Provide the (x, y) coordinate of the cell's center where the given text is located.  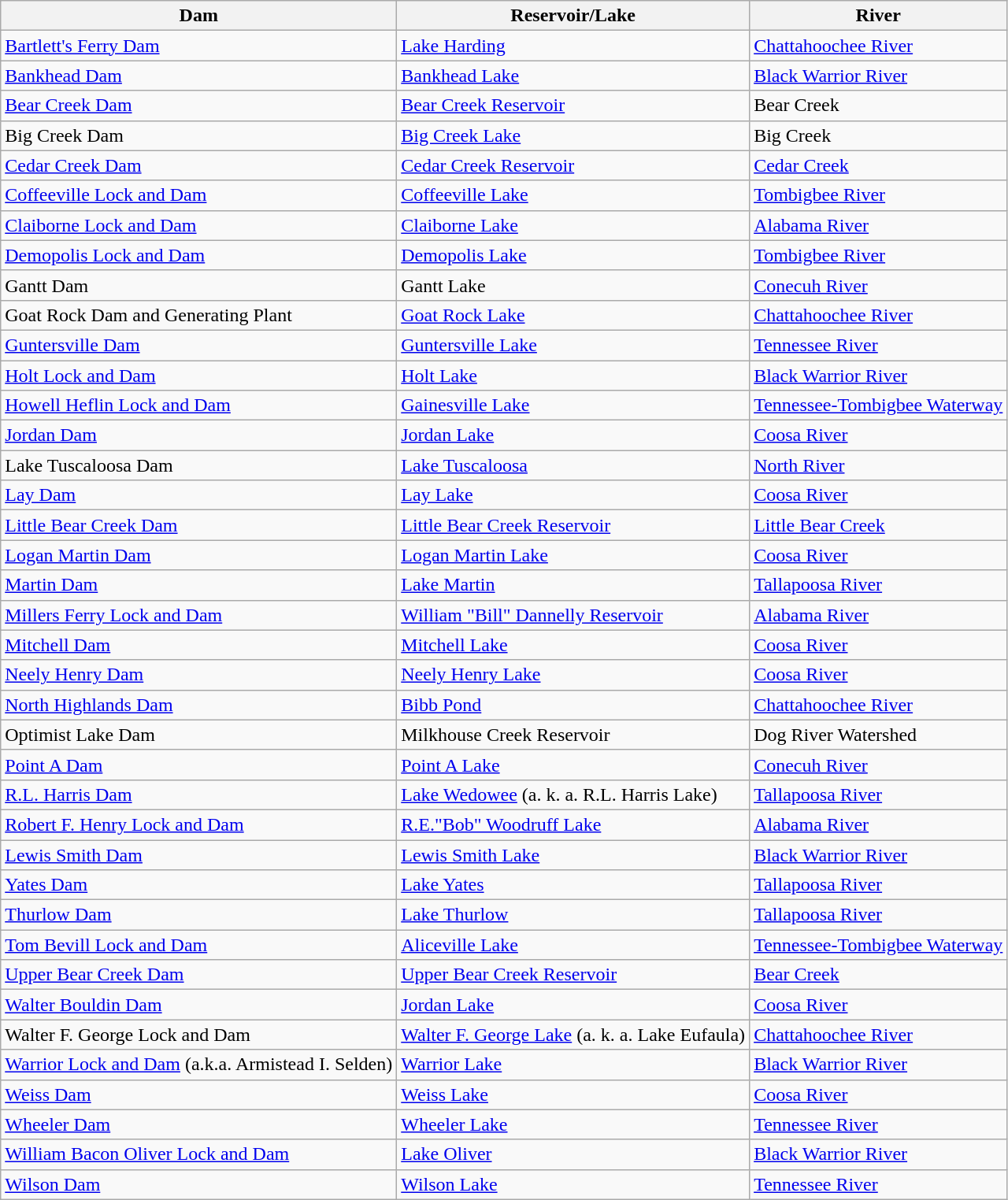
Walter Bouldin Dam (198, 1005)
Yates Dam (198, 885)
Upper Bear Creek Reservoir (573, 975)
Cedar Creek Dam (198, 165)
Wheeler Lake (573, 1124)
Optimist Lake Dam (198, 735)
Lake Yates (573, 885)
Upper Bear Creek Dam (198, 975)
Lake Thurlow (573, 915)
Walter F. George Lock and Dam (198, 1035)
Neely Henry Dam (198, 675)
River (879, 16)
Little Bear Creek (879, 525)
Bear Creek Reservoir (573, 106)
Guntersville Lake (573, 345)
Howell Heflin Lock and Dam (198, 406)
Warrior Lock and Dam (a.k.a. Armistead I. Selden) (198, 1065)
Neely Henry Lake (573, 675)
North Highlands Dam (198, 705)
Thurlow Dam (198, 915)
Coffeeville Lake (573, 195)
Wheeler Dam (198, 1124)
Logan Martin Dam (198, 555)
Weiss Dam (198, 1094)
Holt Lake (573, 376)
Big Creek Dam (198, 135)
Coffeeville Lock and Dam (198, 195)
Gantt Lake (573, 285)
R.L. Harris Dam (198, 794)
Little Bear Creek Dam (198, 525)
Demopolis Lock and Dam (198, 255)
Millers Ferry Lock and Dam (198, 615)
Gainesville Lake (573, 406)
Gantt Dam (198, 285)
Reservoir/Lake (573, 16)
Walter F. George Lake (a. k. a. Lake Eufaula) (573, 1035)
Goat Rock Dam and Generating Plant (198, 315)
Lay Dam (198, 495)
Big Creek (879, 135)
William Bacon Oliver Lock and Dam (198, 1154)
Wilson Lake (573, 1184)
Weiss Lake (573, 1094)
Bankhead Dam (198, 76)
Jordan Dam (198, 435)
Dam (198, 16)
Lake Tuscaloosa Dam (198, 465)
Lewis Smith Dam (198, 854)
Demopolis Lake (573, 255)
Cedar Creek (879, 165)
Lake Wedowee (a. k. a. R.L. Harris Lake) (573, 794)
Claiborne Lock and Dam (198, 225)
North River (879, 465)
Guntersville Dam (198, 345)
Bartlett's Ferry Dam (198, 46)
Big Creek Lake (573, 135)
William "Bill" Dannelly Reservoir (573, 615)
Logan Martin Lake (573, 555)
Martin Dam (198, 585)
Wilson Dam (198, 1184)
Lake Tuscaloosa (573, 465)
Lake Martin (573, 585)
Mitchell Dam (198, 645)
Cedar Creek Reservoir (573, 165)
Mitchell Lake (573, 645)
R.E."Bob" Woodruff Lake (573, 824)
Tom Bevill Lock and Dam (198, 945)
Goat Rock Lake (573, 315)
Point A Lake (573, 765)
Little Bear Creek Reservoir (573, 525)
Robert F. Henry Lock and Dam (198, 824)
Warrior Lake (573, 1065)
Point A Dam (198, 765)
Aliceville Lake (573, 945)
Lewis Smith Lake (573, 854)
Claiborne Lake (573, 225)
Lake Oliver (573, 1154)
Dog River Watershed (879, 735)
Lake Harding (573, 46)
Holt Lock and Dam (198, 376)
Lay Lake (573, 495)
Bankhead Lake (573, 76)
Milkhouse Creek Reservoir (573, 735)
Bear Creek Dam (198, 106)
Bibb Pond (573, 705)
